Capture the cell that displays the provided text and extract its (X, Y) central coordinate. 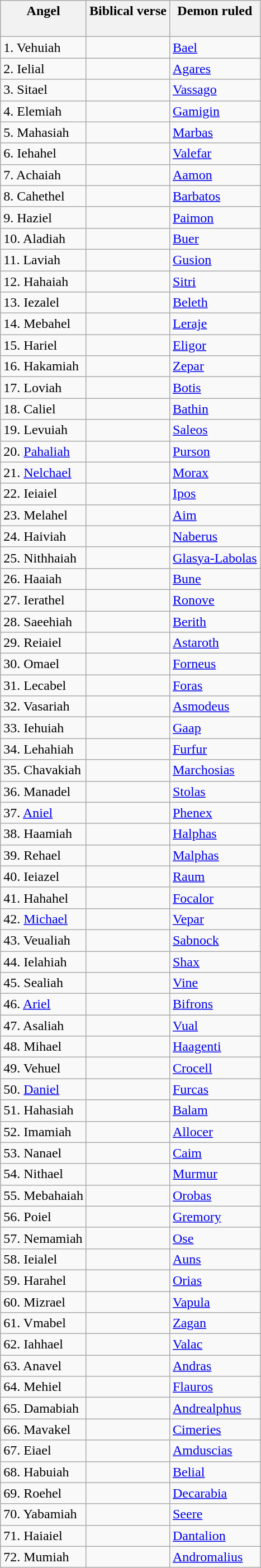
36. Manadel (44, 792)
Vassago (215, 90)
69. Roehel (44, 1493)
61. Vmabel (44, 1323)
Focalor (215, 898)
Vapula (215, 1302)
Orobas (215, 1195)
65. Damabiah (44, 1408)
42. Michael (44, 919)
Marchosias (215, 770)
45. Sealiah (44, 983)
33. Iehuiah (44, 728)
Gremory (215, 1217)
8. Cahethel (44, 196)
9. Haziel (44, 217)
13. Iezalel (44, 303)
Zagan (215, 1323)
27. Ierathel (44, 600)
16. Hakamiah (44, 366)
Dantalion (215, 1536)
55. Mebahaiah (44, 1195)
Raum (215, 876)
Vine (215, 983)
3. Sitael (44, 90)
Purson (215, 451)
Paimon (215, 217)
Seere (215, 1514)
71. Haiaiel (44, 1536)
68. Habuiah (44, 1472)
38. Haamiah (44, 834)
32. Vasariah (44, 707)
Andromalius (215, 1557)
Ipos (215, 494)
34. Lehahiah (44, 749)
Bune (215, 579)
51. Hahasiah (44, 1111)
Beleth (215, 303)
Astaroth (215, 643)
12. Hahaiah (44, 281)
48. Mihael (44, 1047)
Zepar (215, 366)
22. Ieiaiel (44, 494)
7. Achaiah (44, 175)
Aamon (215, 175)
67. Eiael (44, 1451)
Balam (215, 1111)
Furfur (215, 749)
Auns (215, 1259)
21. Nelchael (44, 473)
Crocell (215, 1068)
Asmodeus (215, 707)
Barbatos (215, 196)
Saleos (215, 430)
Demon ruled (215, 19)
Aim (215, 515)
Flauros (215, 1387)
Agares (215, 69)
Bathin (215, 409)
Buer (215, 239)
62. Iahhael (44, 1345)
46. Ariel (44, 1004)
Gusion (215, 260)
17. Loviah (44, 388)
4. Elemiah (44, 111)
24. Haiviah (44, 536)
5. Mahasiah (44, 132)
70. Yabamiah (44, 1514)
Forneus (215, 664)
58. Ieialel (44, 1259)
28. Saeehiah (44, 622)
Sabnock (215, 940)
44. Ielahiah (44, 961)
Bifrons (215, 1004)
47. Asaliah (44, 1026)
Valefar (215, 154)
72. Mumiah (44, 1557)
Angel (44, 19)
Berith (215, 622)
25. Nithhaiah (44, 557)
Allocer (215, 1132)
Haagenti (215, 1047)
64. Mehiel (44, 1387)
53. Nanael (44, 1153)
Cimeries (215, 1429)
Shax (215, 961)
Gamigin (215, 111)
Sitri (215, 281)
31. Lecabel (44, 685)
19. Levuiah (44, 430)
60. Mizrael (44, 1302)
56. Poiel (44, 1217)
26. Haaiah (44, 579)
Gaap (215, 728)
Malphas (215, 855)
Furcas (215, 1089)
37. Aniel (44, 813)
Andrealphus (215, 1408)
Vepar (215, 919)
40. Ieiazel (44, 876)
Leraje (215, 324)
Biblical verse (127, 19)
Naberus (215, 536)
49. Vehuel (44, 1068)
Caim (215, 1153)
43. Veualiah (44, 940)
Orias (215, 1280)
Botis (215, 388)
Bael (215, 47)
18. Caliel (44, 409)
66. Mavakel (44, 1429)
Decarabia (215, 1493)
Amduscias (215, 1451)
Ose (215, 1238)
6. Iehahel (44, 154)
Eligor (215, 345)
57. Nemamiah (44, 1238)
Foras (215, 685)
Morax (215, 473)
63. Anavel (44, 1366)
23. Melahel (44, 515)
39. Rehael (44, 855)
Halphas (215, 834)
Valac (215, 1345)
2. Ielial (44, 69)
Andras (215, 1366)
Marbas (215, 132)
52. Imamiah (44, 1132)
35. Chavakiah (44, 770)
Ronove (215, 600)
15. Hariel (44, 345)
1. Vehuiah (44, 47)
10. Aladiah (44, 239)
Belial (215, 1472)
50. Daniel (44, 1089)
Stolas (215, 792)
14. Mebahel (44, 324)
30. Omael (44, 664)
Phenex (215, 813)
Murmur (215, 1174)
59. Harahel (44, 1280)
41. Hahahel (44, 898)
20. Pahaliah (44, 451)
Vual (215, 1026)
Glasya-Labolas (215, 557)
54. Nithael (44, 1174)
11. Laviah (44, 260)
29. Reiaiel (44, 643)
